Extract the (X, Y) coordinate from the center of the cell holding the provided text.  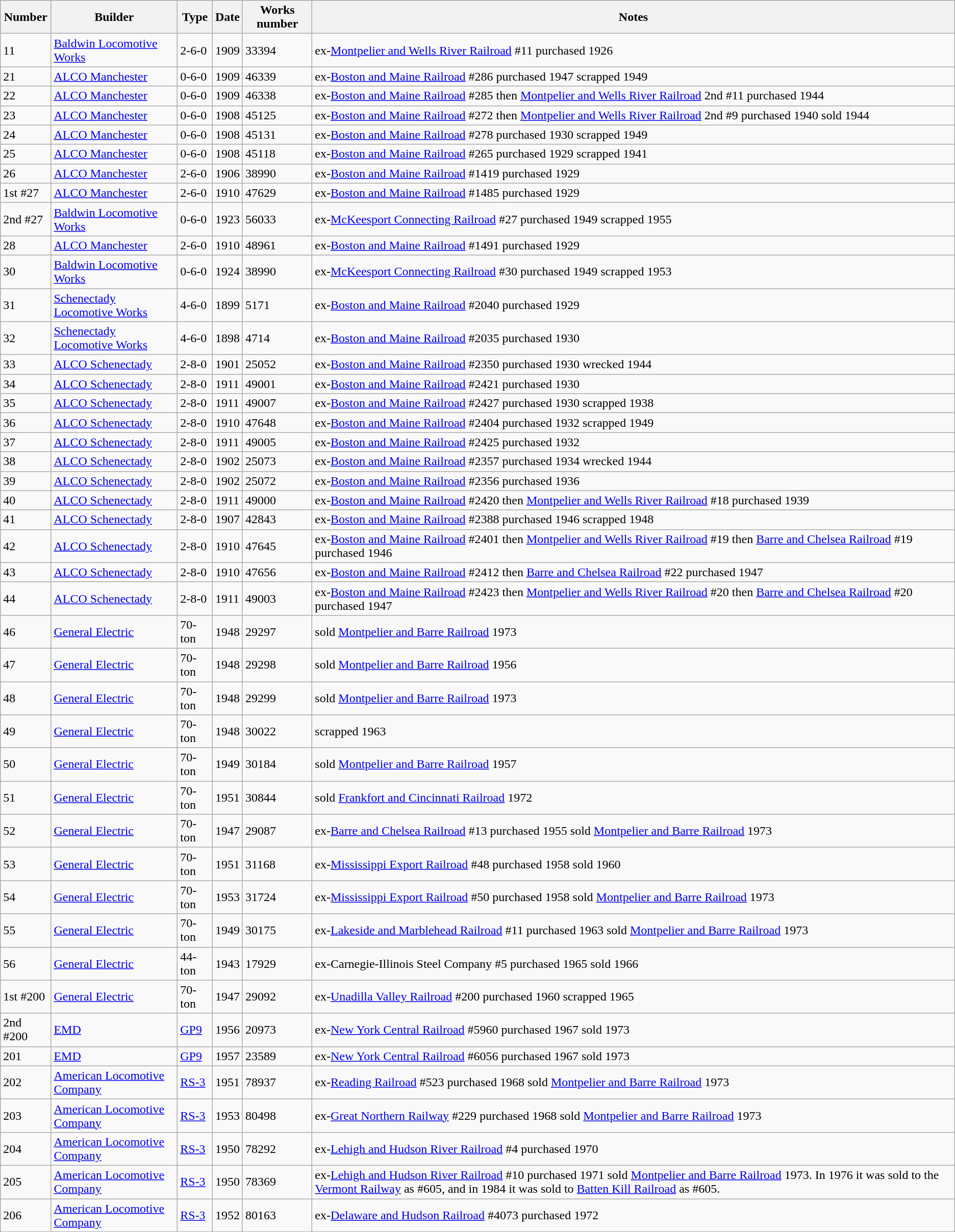
78292 (277, 1148)
30175 (277, 930)
25052 (277, 365)
35 (26, 403)
38 (26, 461)
17929 (277, 964)
20973 (277, 1030)
80498 (277, 1116)
42843 (277, 520)
54 (26, 897)
33 (26, 365)
29299 (277, 698)
49005 (277, 442)
ex-McKeesport Connecting Railroad #30 purchased 1949 scrapped 1953 (634, 271)
33394 (277, 50)
ex-McKeesport Connecting Railroad #27 purchased 1949 scrapped 1955 (634, 219)
37 (26, 442)
1899 (228, 305)
ex-Boston and Maine Railroad #2040 purchased 1929 (634, 305)
29087 (277, 831)
Number (26, 17)
1956 (228, 1030)
78369 (277, 1182)
29297 (277, 631)
ex-Boston and Maine Railroad #2412 then Barre and Chelsea Railroad #22 purchased 1947 (634, 572)
78937 (277, 1082)
22 (26, 96)
ex-Boston and Maine Railroad #2420 then Montpelier and Wells River Railroad #18 purchased 1939 (634, 500)
47 (26, 665)
39 (26, 481)
45118 (277, 154)
ex-Boston and Maine Railroad #278 purchased 1930 scrapped 1949 (634, 135)
21 (26, 76)
ex-Boston and Maine Railroad #265 purchased 1929 scrapped 1941 (634, 154)
1924 (228, 271)
45125 (277, 115)
Builder (114, 17)
ex-Boston and Maine Railroad #1491 purchased 1929 (634, 245)
Notes (634, 17)
49001 (277, 384)
ex-Barre and Chelsea Railroad #13 purchased 1955 sold Montpelier and Barre Railroad 1973 (634, 831)
2nd #200 (26, 1030)
29092 (277, 996)
ex-Carnegie-Illinois Steel Company #5 purchased 1965 sold 1966 (634, 964)
25073 (277, 461)
49000 (277, 500)
29298 (277, 665)
sold Frankfort and Cincinnati Railroad 1972 (634, 798)
ex-New York Central Railroad #6056 purchased 1967 sold 1973 (634, 1056)
11 (26, 50)
48 (26, 698)
24 (26, 135)
203 (26, 1116)
52 (26, 831)
ex-Mississippi Export Railroad #48 purchased 1958 sold 1960 (634, 864)
43 (26, 572)
51 (26, 798)
1901 (228, 365)
ex-Reading Railroad #523 purchased 1968 sold Montpelier and Barre Railroad 1973 (634, 1082)
ex-Boston and Maine Railroad #2423 then Montpelier and Wells River Railroad #20 then Barre and Chelsea Railroad #20 purchased 1947 (634, 599)
55 (26, 930)
30022 (277, 731)
ex-Boston and Maine Railroad #2425 purchased 1932 (634, 442)
205 (26, 1182)
49007 (277, 403)
31 (26, 305)
5171 (277, 305)
41 (26, 520)
30844 (277, 798)
Type (195, 17)
sold Montpelier and Barre Railroad 1956 (634, 665)
47648 (277, 423)
1906 (228, 173)
49003 (277, 599)
204 (26, 1148)
28 (26, 245)
ex-Boston and Maine Railroad #2350 purchased 1930 wrecked 1944 (634, 365)
1st #27 (26, 193)
46 (26, 631)
30184 (277, 765)
48961 (277, 245)
ex-Boston and Maine Railroad #2421 purchased 1930 (634, 384)
25072 (277, 481)
80163 (277, 1215)
49 (26, 731)
36 (26, 423)
23 (26, 115)
1st #200 (26, 996)
47629 (277, 193)
23589 (277, 1056)
40 (26, 500)
1898 (228, 339)
ex-Delaware and Hudson Railroad #4073 purchased 1972 (634, 1215)
ex-Boston and Maine Railroad #2404 purchased 1932 scrapped 1949 (634, 423)
1957 (228, 1056)
46338 (277, 96)
34 (26, 384)
45131 (277, 135)
44-ton (195, 964)
50 (26, 765)
ex-Boston and Maine Railroad #2388 purchased 1946 scrapped 1948 (634, 520)
ex-Boston and Maine Railroad #2035 purchased 1930 (634, 339)
ex-Boston and Maine Railroad #2401 then Montpelier and Wells River Railroad #19 then Barre and Chelsea Railroad #19 purchased 1946 (634, 546)
ex-Boston and Maine Railroad #2356 purchased 1936 (634, 481)
ex-Boston and Maine Railroad #2357 purchased 1934 wrecked 1944 (634, 461)
2nd #27 (26, 219)
ex-Lakeside and Marblehead Railroad #11 purchased 1963 sold Montpelier and Barre Railroad 1973 (634, 930)
1907 (228, 520)
Works number (277, 17)
30 (26, 271)
ex-Boston and Maine Railroad #285 then Montpelier and Wells River Railroad 2nd #11 purchased 1944 (634, 96)
1952 (228, 1215)
26 (26, 173)
56033 (277, 219)
1943 (228, 964)
ex-New York Central Railroad #5960 purchased 1967 sold 1973 (634, 1030)
ex-Boston and Maine Railroad #1419 purchased 1929 (634, 173)
56 (26, 964)
ex-Mississippi Export Railroad #50 purchased 1958 sold Montpelier and Barre Railroad 1973 (634, 897)
31724 (277, 897)
53 (26, 864)
scrapped 1963 (634, 731)
46339 (277, 76)
sold Montpelier and Barre Railroad 1957 (634, 765)
ex-Boston and Maine Railroad #272 then Montpelier and Wells River Railroad 2nd #9 purchased 1940 sold 1944 (634, 115)
ex-Unadilla Valley Railroad #200 purchased 1960 scrapped 1965 (634, 996)
206 (26, 1215)
1923 (228, 219)
31168 (277, 864)
ex-Boston and Maine Railroad #1485 purchased 1929 (634, 193)
ex-Boston and Maine Railroad #286 purchased 1947 scrapped 1949 (634, 76)
4714 (277, 339)
202 (26, 1082)
ex-Great Northern Railway #229 purchased 1968 sold Montpelier and Barre Railroad 1973 (634, 1116)
Date (228, 17)
47656 (277, 572)
ex-Boston and Maine Railroad #2427 purchased 1930 scrapped 1938 (634, 403)
201 (26, 1056)
ex-Lehigh and Hudson River Railroad #4 purchased 1970 (634, 1148)
44 (26, 599)
42 (26, 546)
ex-Montpelier and Wells River Railroad #11 purchased 1926 (634, 50)
47645 (277, 546)
32 (26, 339)
25 (26, 154)
